Determine the [x, y] coordinate at the center of the cell enclosing the given text.  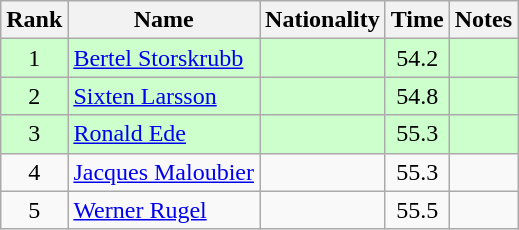
3 [34, 134]
5 [34, 210]
Rank [34, 20]
2 [34, 96]
Jacques Maloubier [164, 172]
4 [34, 172]
Notes [483, 20]
55.5 [417, 210]
Bertel Storskrubb [164, 58]
54.8 [417, 96]
Werner Rugel [164, 210]
Time [417, 20]
1 [34, 58]
54.2 [417, 58]
Sixten Larsson [164, 96]
Ronald Ede [164, 134]
Name [164, 20]
Nationality [323, 20]
